Extract the (x, y) coordinate from the center of the cell holding the provided text.  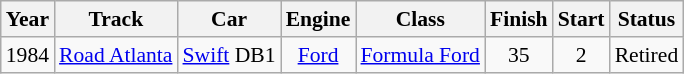
Formula Ford (420, 55)
Track (116, 19)
Finish (519, 19)
Year (28, 19)
Engine (318, 19)
2 (582, 55)
1984 (28, 55)
Car (228, 19)
Status (647, 19)
Ford (318, 55)
Start (582, 19)
Class (420, 19)
35 (519, 55)
Road Atlanta (116, 55)
Swift DB1 (228, 55)
Retired (647, 55)
